Find where the given text appears and provide that cell's center as (x, y) coordinate. 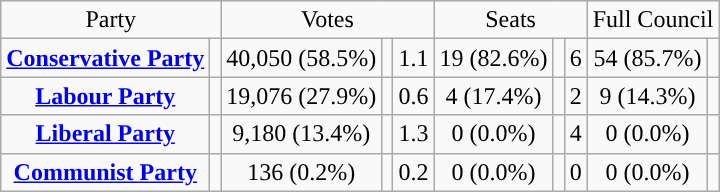
4 (17.4%) (494, 96)
Full Council (653, 20)
Party (111, 20)
0.6 (414, 96)
2 (576, 96)
54 (85.7%) (648, 58)
Seats (510, 20)
Communist Party (106, 172)
6 (576, 58)
Conservative Party (106, 58)
9 (14.3%) (648, 96)
1.3 (414, 134)
19,076 (27.9%) (302, 96)
19 (82.6%) (494, 58)
1.1 (414, 58)
4 (576, 134)
Liberal Party (106, 134)
Labour Party (106, 96)
40,050 (58.5%) (302, 58)
0.2 (414, 172)
0 (576, 172)
Votes (328, 20)
136 (0.2%) (302, 172)
9,180 (13.4%) (302, 134)
